Scan for the cell matching the given text and deliver its [X, Y] coordinate at center. 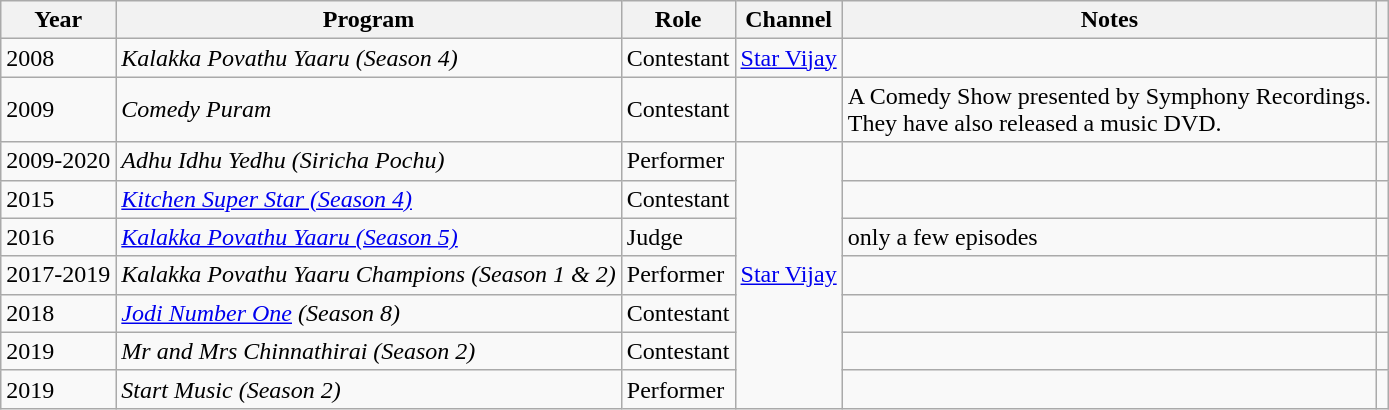
2016 [58, 237]
Mr and Mrs Chinnathirai (Season 2) [369, 351]
Kalakka Povathu Yaaru (Season 4) [369, 58]
2009-2020 [58, 161]
2009 [58, 110]
only a few episodes [1109, 237]
2008 [58, 58]
Jodi Number One (Season 8) [369, 313]
Program [369, 20]
Kitchen Super Star (Season 4) [369, 199]
Start Music (Season 2) [369, 389]
Judge [678, 237]
Role [678, 20]
Kalakka Povathu Yaaru Champions (Season 1 & 2) [369, 275]
2015 [58, 199]
2017-2019 [58, 275]
2018 [58, 313]
Notes [1109, 20]
Kalakka Povathu Yaaru (Season 5) [369, 237]
Adhu Idhu Yedhu (Siricha Pochu) [369, 161]
A Comedy Show presented by Symphony Recordings.They have also released a music DVD. [1109, 110]
Year [58, 20]
Comedy Puram [369, 110]
Channel [788, 20]
